Extract the (X, Y) coordinate from the center of the cell holding the provided text.  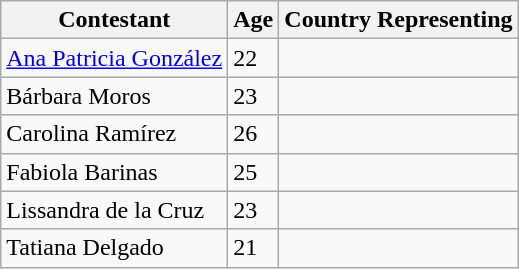
Bárbara Moros (114, 96)
Tatiana Delgado (114, 248)
Age (254, 20)
26 (254, 134)
Carolina Ramírez (114, 134)
Contestant (114, 20)
Ana Patricia González (114, 58)
21 (254, 248)
25 (254, 172)
Lissandra de la Cruz (114, 210)
22 (254, 58)
Country Representing (398, 20)
Fabiola Barinas (114, 172)
